Pinpoint the cell where the given text exists, returning its [X, Y] midpoint coordinate. 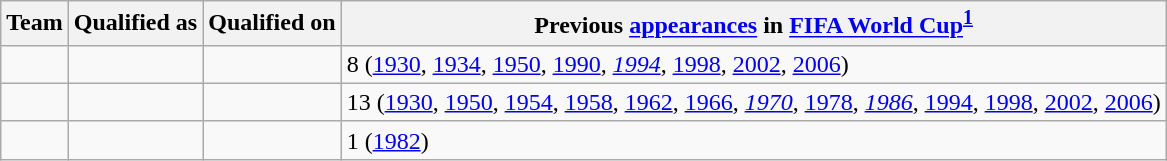
13 (1930, 1950, 1954, 1958, 1962, 1966, 1970, 1978, 1986, 1994, 1998, 2002, 2006) [754, 102]
1 (1982) [754, 140]
Qualified on [272, 24]
Qualified as [135, 24]
8 (1930, 1934, 1950, 1990, 1994, 1998, 2002, 2006) [754, 64]
Team [35, 24]
Previous appearances in FIFA World Cup1 [754, 24]
